From the cell containing the given text, extract its center point as [X, Y] coordinate. 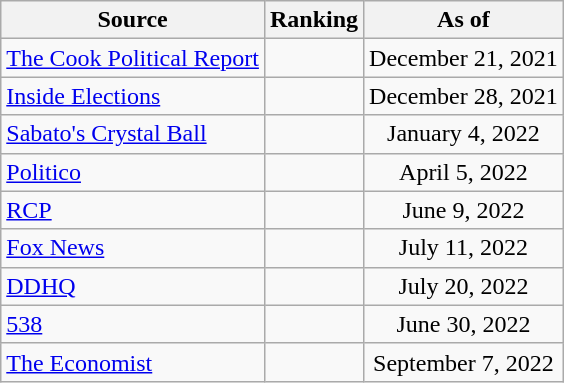
January 4, 2022 [464, 134]
DDHQ [133, 286]
July 20, 2022 [464, 286]
The Economist [133, 362]
Sabato's Crystal Ball [133, 134]
June 30, 2022 [464, 324]
April 5, 2022 [464, 172]
December 21, 2021 [464, 58]
Fox News [133, 248]
538 [133, 324]
Politico [133, 172]
September 7, 2022 [464, 362]
The Cook Political Report [133, 58]
Inside Elections [133, 96]
July 11, 2022 [464, 248]
As of [464, 20]
Source [133, 20]
Ranking [314, 20]
RCP [133, 210]
December 28, 2021 [464, 96]
June 9, 2022 [464, 210]
